Output the [x, y] coordinate of the center of the cell containing the given text.  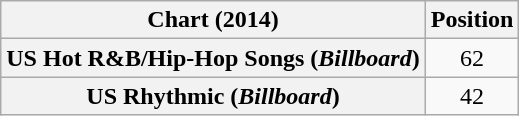
62 [472, 58]
US Rhythmic (Billboard) [213, 96]
Chart (2014) [213, 20]
42 [472, 96]
Position [472, 20]
US Hot R&B/Hip-Hop Songs (Billboard) [213, 58]
